Detect which cell encompasses the target text, then output its [x, y] center coordinate. 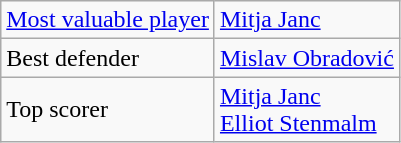
Most valuable player [108, 20]
Mislav Obradović [306, 58]
Mitja Janc [306, 20]
Mitja Janc Elliot Stenmalm [306, 110]
Best defender [108, 58]
Top scorer [108, 110]
